Determine the [x, y] coordinate at the center of the cell enclosing the given text.  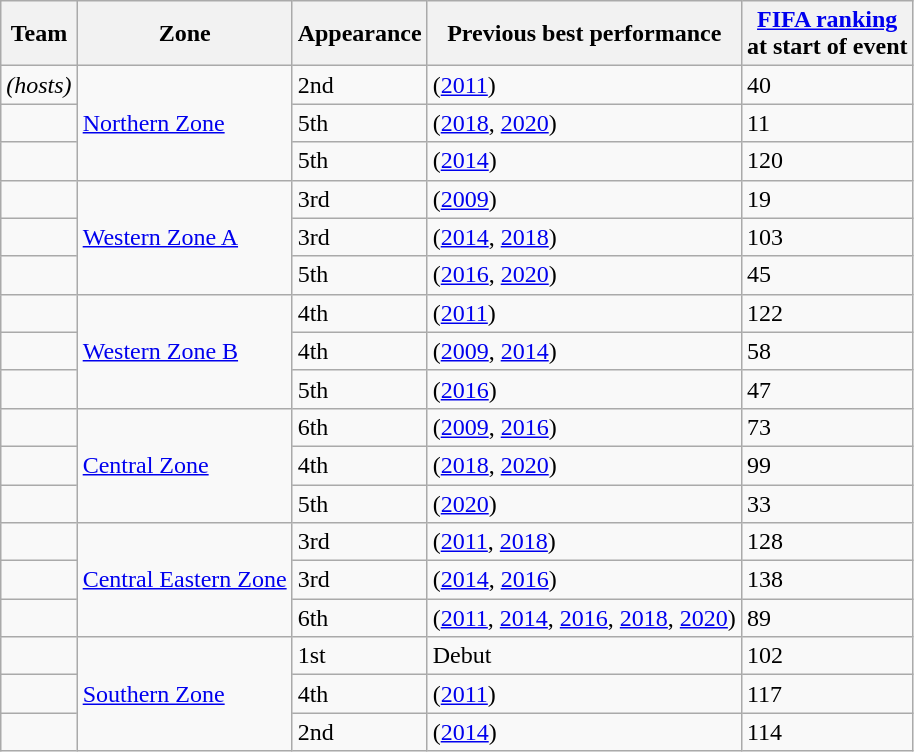
Zone [184, 34]
Northern Zone [184, 123]
(2016) [584, 389]
45 [827, 275]
Appearance [360, 34]
Previous best performance [584, 34]
19 [827, 199]
33 [827, 503]
103 [827, 237]
(2011, 2014, 2016, 2018, 2020) [584, 618]
Debut [584, 656]
102 [827, 656]
(2014, 2016) [584, 580]
Central Eastern Zone [184, 580]
47 [827, 389]
120 [827, 161]
1st [360, 656]
(2009) [584, 199]
Western Zone A [184, 237]
128 [827, 542]
Western Zone B [184, 351]
114 [827, 732]
89 [827, 618]
117 [827, 694]
Southern Zone [184, 694]
FIFA rankingat start of event [827, 34]
(2011, 2018) [584, 542]
138 [827, 580]
11 [827, 123]
(2020) [584, 503]
122 [827, 313]
(2009, 2014) [584, 351]
Team [39, 34]
(hosts) [39, 85]
(2014, 2018) [584, 237]
(2016, 2020) [584, 275]
Central Zone [184, 465]
58 [827, 351]
99 [827, 465]
(2009, 2016) [584, 427]
73 [827, 427]
40 [827, 85]
